Determine the (x, y) coordinate at the center of the cell enclosing the given text.  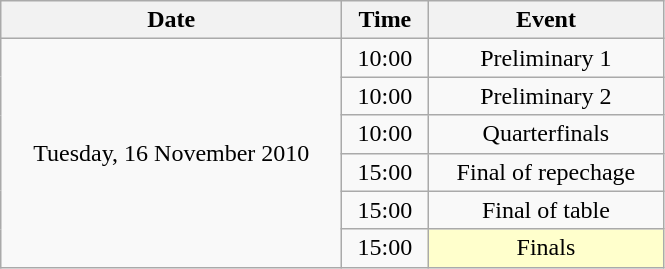
Tuesday, 16 November 2010 (172, 153)
Date (172, 20)
Time (385, 20)
Preliminary 1 (546, 58)
Final of table (546, 210)
Finals (546, 248)
Quarterfinals (546, 134)
Preliminary 2 (546, 96)
Event (546, 20)
Final of repechage (546, 172)
